Identify which cell holds the provided text, then report its [X, Y] central coordinate. 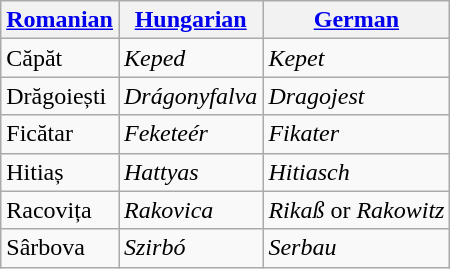
Hitiasch [356, 172]
Drăgoiești [60, 96]
Căpăt [60, 58]
Fikater [356, 134]
Drágonyfalva [190, 96]
Racovița [60, 210]
Serbau [356, 248]
Rakovica [190, 210]
Sârbova [60, 248]
Hattyas [190, 172]
Hungarian [190, 20]
Szirbó [190, 248]
Romanian [60, 20]
Kepet [356, 58]
German [356, 20]
Ficătar [60, 134]
Hitiaș [60, 172]
Feketeér [190, 134]
Keped [190, 58]
Dragojest [356, 96]
Rikaß or Rakowitz [356, 210]
